Find where the given text appears and provide that cell's center as [X, Y] coordinate. 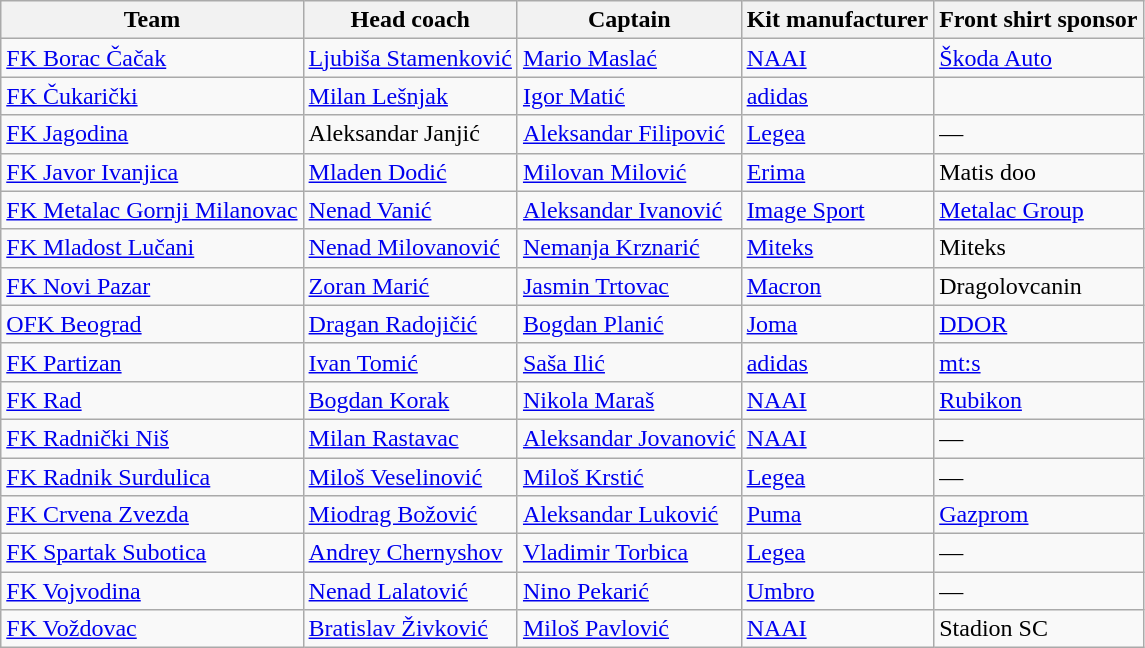
Metalac Group [1038, 210]
Umbro [838, 591]
Head coach [410, 20]
Front shirt sponsor [1038, 20]
FK Vojvodina [152, 591]
Dragolovcanin [1038, 286]
Kit manufacturer [838, 20]
Ivan Tomić [410, 362]
FK Radnik Surdulica [152, 477]
FK Partizan [152, 362]
Ljubiša Stamenković [410, 58]
Nino Pekarić [629, 591]
Nikola Maraš [629, 400]
FK Radnički Niš [152, 438]
Milovan Milović [629, 172]
Andrey Chernyshov [410, 553]
FK Čukarički [152, 96]
Milan Rastavac [410, 438]
Miodrag Božović [410, 515]
DDOR [1038, 324]
Bogdan Korak [410, 400]
Joma [838, 324]
FK Spartak Subotica [152, 553]
Macron [838, 286]
Stadion SC [1038, 629]
FK Crvena Zvezda [152, 515]
Mario Maslać [629, 58]
Aleksandar Ivanović [629, 210]
FK Voždovac [152, 629]
FK Rad [152, 400]
FK Javor Ivanjica [152, 172]
FK Borac Čačak [152, 58]
Puma [838, 515]
Captain [629, 20]
Zoran Marić [410, 286]
Miloš Krstić [629, 477]
FK Metalac Gornji Milanovac [152, 210]
Team [152, 20]
mt:s [1038, 362]
Gazprom [1038, 515]
Aleksandar Janjić [410, 134]
Nenad Milovanović [410, 248]
Image Sport [838, 210]
Nemanja Krznarić [629, 248]
Dragan Radojičić [410, 324]
FK Mladost Lučani [152, 248]
Miloš Pavlović [629, 629]
Aleksandar Jovanović [629, 438]
Škoda Auto [1038, 58]
Miloš Veselinović [410, 477]
Bogdan Planić [629, 324]
Aleksandar Luković [629, 515]
Saša Ilić [629, 362]
Milan Lešnjak [410, 96]
Aleksandar Filipović [629, 134]
Rubikon [1038, 400]
Vladimir Torbica [629, 553]
FK Novi Pazar [152, 286]
Mladen Dodić [410, 172]
Bratislav Živković [410, 629]
Matis doo [1038, 172]
OFK Beograd [152, 324]
Nenad Lalatović [410, 591]
FK Jagodina [152, 134]
Igor Matić [629, 96]
Nenad Vanić [410, 210]
Erima [838, 172]
Jasmin Trtovac [629, 286]
